For the text-containing cell, return its midpoint in (x, y) coordinate format. 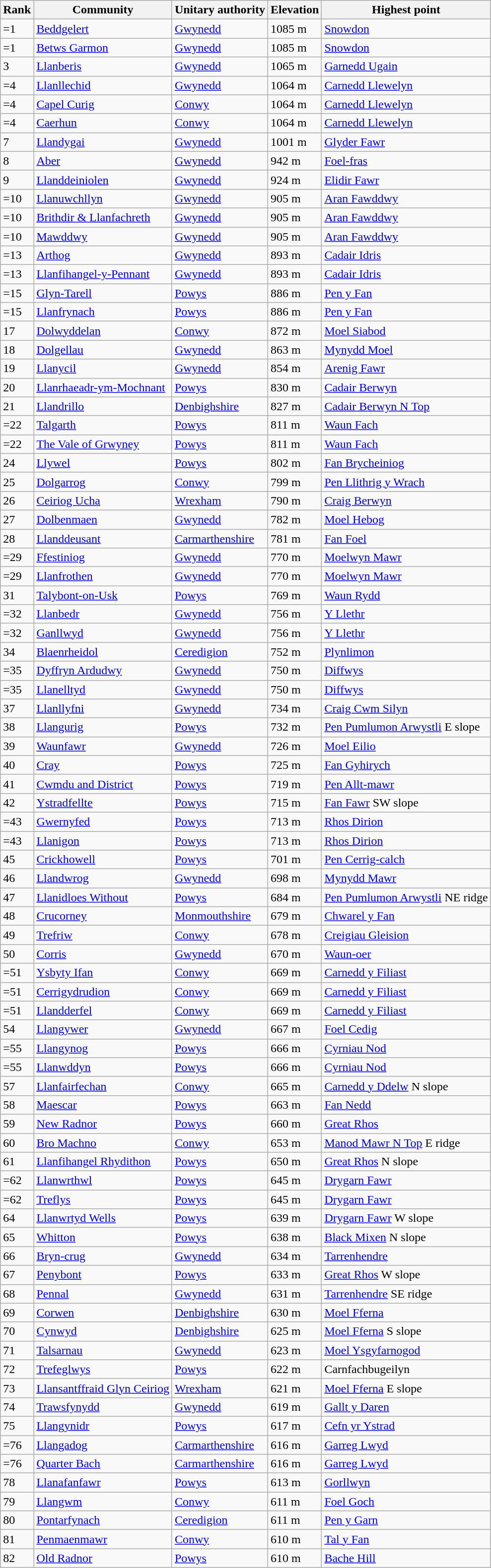
Arthog (103, 255)
20 (17, 387)
79 (17, 1502)
Llangynidr (103, 1426)
Llanddeiniolen (103, 180)
782 m (294, 519)
73 (17, 1388)
72 (17, 1369)
54 (17, 1029)
Waun-oer (406, 954)
Moel Eilio (406, 746)
Craig Cwm Silyn (406, 708)
872 m (294, 331)
Glyn-Tarell (103, 293)
Dolgellau (103, 350)
19 (17, 369)
48 (17, 916)
Moel Fferna (406, 1313)
863 m (294, 350)
45 (17, 860)
Bryn-crug (103, 1256)
Ganllwyd (103, 633)
42 (17, 803)
617 m (294, 1426)
21 (17, 406)
Llanfrothen (103, 576)
Mawddwy (103, 237)
Llanddeusant (103, 538)
61 (17, 1162)
64 (17, 1218)
78 (17, 1483)
Rank (17, 10)
802 m (294, 463)
698 m (294, 878)
Bache Hill (406, 1558)
Fan Gyhirych (406, 765)
17 (17, 331)
Capel Curig (103, 104)
830 m (294, 387)
Llanberis (103, 66)
Trefriw (103, 935)
41 (17, 784)
Mynydd Mawr (406, 878)
Llangywer (103, 1029)
Llandygai (103, 142)
Great Rhos (406, 1124)
Beddgelert (103, 29)
Pen y Garn (406, 1520)
660 m (294, 1124)
781 m (294, 538)
684 m (294, 897)
Ystradfellte (103, 803)
Llywel (103, 463)
Fan Fawr SW slope (406, 803)
Elevation (294, 10)
28 (17, 538)
Tarrenhendre (406, 1256)
613 m (294, 1483)
732 m (294, 727)
678 m (294, 935)
622 m (294, 1369)
Llanfihangel-y-Pennant (103, 274)
Crucorney (103, 916)
7 (17, 142)
701 m (294, 860)
Llandrillo (103, 406)
Black Mixen N slope (406, 1237)
Pen Cerrig-calch (406, 860)
633 m (294, 1275)
667 m (294, 1029)
734 m (294, 708)
752 m (294, 652)
18 (17, 350)
942 m (294, 161)
924 m (294, 180)
Caerhun (103, 123)
Moel Fferna S slope (406, 1331)
Pen Llithrig y Wrach (406, 482)
621 m (294, 1388)
25 (17, 482)
58 (17, 1105)
625 m (294, 1331)
Talgarth (103, 425)
Talybont-on-Usk (103, 595)
65 (17, 1237)
Llandderfel (103, 1010)
679 m (294, 916)
Cerrigydrudion (103, 992)
Llansantffraid Glyn Ceiriog (103, 1388)
57 (17, 1086)
75 (17, 1426)
Llanfairfechan (103, 1086)
Old Radnor (103, 1558)
Tal y Fan (406, 1539)
Moel Fferna E slope (406, 1388)
Gwernyfed (103, 821)
Foel Goch (406, 1502)
40 (17, 765)
Trefeglwys (103, 1369)
60 (17, 1142)
Garnedd Ugain (406, 66)
Whitton (103, 1237)
Dolwyddelan (103, 331)
665 m (294, 1086)
719 m (294, 784)
Llanycil (103, 369)
47 (17, 897)
Unitary authority (219, 10)
37 (17, 708)
Llanrhaeadr-ym-Mochnant (103, 387)
Ffestiniog (103, 558)
Pen Pumlumon Arwystli E slope (406, 727)
Gallt y Daren (406, 1407)
81 (17, 1539)
59 (17, 1124)
3 (17, 66)
Corwen (103, 1313)
Penmaenmawr (103, 1539)
Llangurig (103, 727)
670 m (294, 954)
Great Rhos W slope (406, 1275)
Llanllyfni (103, 708)
Llanigon (103, 841)
725 m (294, 765)
Llanelltyd (103, 690)
New Radnor (103, 1124)
Llanfihangel Rhydithon (103, 1162)
Tarrenhendre SE ridge (406, 1294)
Llanfrynach (103, 312)
8 (17, 161)
Trawsfynydd (103, 1407)
Llangwm (103, 1502)
Ceiriog Ucha (103, 501)
Llanllechid (103, 85)
Crickhowell (103, 860)
Cadair Berwyn N Top (406, 406)
Cynwyd (103, 1331)
31 (17, 595)
790 m (294, 501)
49 (17, 935)
Pennal (103, 1294)
50 (17, 954)
67 (17, 1275)
663 m (294, 1105)
Blaenrheidol (103, 652)
Carnfachbugeilyn (406, 1369)
Arenig Fawr (406, 369)
9 (17, 180)
Brithdir & Llanfachreth (103, 217)
68 (17, 1294)
70 (17, 1331)
653 m (294, 1142)
638 m (294, 1237)
1001 m (294, 142)
Gorllwyn (406, 1483)
619 m (294, 1407)
634 m (294, 1256)
Chwarel y Fan (406, 916)
Maescar (103, 1105)
Moel Ysgyfarnogod (406, 1350)
Great Rhos N slope (406, 1162)
Llangynog (103, 1048)
Fan Nedd (406, 1105)
Llanbedr (103, 614)
Creigiau Gleision (406, 935)
Llanafanfawr (103, 1483)
Ysbyty Ifan (103, 973)
38 (17, 727)
Moel Hebog (406, 519)
Fan Brycheiniog (406, 463)
Llanidloes Without (103, 897)
The Vale of Grwyney (103, 444)
Cwmdu and District (103, 784)
623 m (294, 1350)
Aber (103, 161)
Foel Cedig (406, 1029)
27 (17, 519)
854 m (294, 369)
71 (17, 1350)
66 (17, 1256)
Llanwddyn (103, 1067)
Cefn yr Ystrad (406, 1426)
Highest point (406, 10)
Fan Foel (406, 538)
Betws Garmon (103, 48)
639 m (294, 1218)
Corris (103, 954)
Treflys (103, 1199)
69 (17, 1313)
Cadair Berwyn (406, 387)
80 (17, 1520)
Drygarn Fawr W slope (406, 1218)
Dolbenmaen (103, 519)
26 (17, 501)
34 (17, 652)
46 (17, 878)
Talsarnau (103, 1350)
Craig Berwyn (406, 501)
Cray (103, 765)
Elidir Fawr (406, 180)
Mynydd Moel (406, 350)
Dolgarrog (103, 482)
827 m (294, 406)
Glyder Fawr (406, 142)
24 (17, 463)
Waunfawr (103, 746)
Llangadog (103, 1445)
726 m (294, 746)
Moel Siabod (406, 331)
Quarter Bach (103, 1464)
631 m (294, 1294)
Llandwrog (103, 878)
82 (17, 1558)
Foel-fras (406, 161)
Pen Allt-mawr (406, 784)
Waun Rydd (406, 595)
Carnedd y Ddelw N slope (406, 1086)
Bro Machno (103, 1142)
74 (17, 1407)
Community (103, 10)
Monmouthshire (219, 916)
769 m (294, 595)
715 m (294, 803)
Manod Mawr N Top E ridge (406, 1142)
Pontarfynach (103, 1520)
1065 m (294, 66)
Plynlimon (406, 652)
650 m (294, 1162)
Dyffryn Ardudwy (103, 671)
Pen Pumlumon Arwystli NE ridge (406, 897)
Llanuwchllyn (103, 198)
39 (17, 746)
Llanwrthwl (103, 1181)
799 m (294, 482)
630 m (294, 1313)
Llanwrtyd Wells (103, 1218)
Penybont (103, 1275)
